Pinpoint the cell where the given text exists, returning its [x, y] midpoint coordinate. 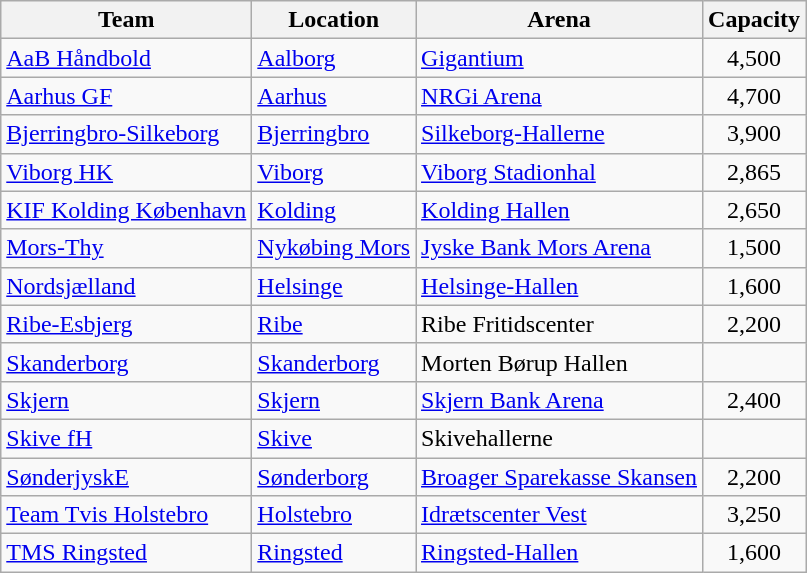
Aarhus [334, 96]
Mors-Thy [126, 248]
Kolding [334, 210]
2,400 [754, 400]
Viborg Stadionhal [560, 172]
Bjerringbro [334, 134]
3,250 [754, 515]
Skjern Bank Arena [560, 400]
Bjerringbro-Silkeborg [126, 134]
TMS Ringsted [126, 553]
Gigantium [560, 58]
Jyske Bank Mors Arena [560, 248]
Viborg HK [126, 172]
Aarhus GF [126, 96]
Ribe Fritidscenter [560, 324]
KIF Kolding København [126, 210]
Ribe-Esbjerg [126, 324]
Broager Sparekasse Skansen [560, 477]
Helsinge [334, 286]
Skive fH [126, 438]
1,500 [754, 248]
4,500 [754, 58]
Nordsjælland [126, 286]
Helsinge-Hallen [560, 286]
2,650 [754, 210]
SønderjyskE [126, 477]
Ringsted [334, 553]
AaB Håndbold [126, 58]
Skive [334, 438]
3,900 [754, 134]
Idrætscenter Vest [560, 515]
Location [334, 20]
Ringsted-Hallen [560, 553]
Team Tvis Holstebro [126, 515]
2,865 [754, 172]
Kolding Hallen [560, 210]
Silkeborg-Hallerne [560, 134]
Viborg [334, 172]
Skivehallerne [560, 438]
Nykøbing Mors [334, 248]
Sønderborg [334, 477]
Arena [560, 20]
4,700 [754, 96]
Morten Børup Hallen [560, 362]
Team [126, 20]
Ribe [334, 324]
Holstebro [334, 515]
Aalborg [334, 58]
NRGi Arena [560, 96]
Capacity [754, 20]
